Search for the cell housing the specified text and yield its (X, Y) center coordinate. 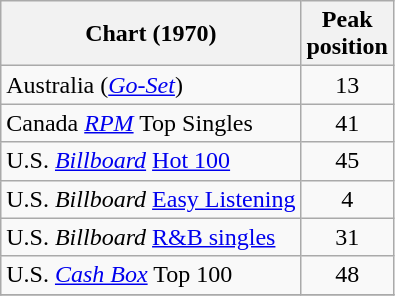
48 (347, 275)
45 (347, 161)
Canada RPM Top Singles (151, 123)
U.S. Billboard Hot 100 (151, 161)
31 (347, 237)
Chart (1970) (151, 34)
U.S. Cash Box Top 100 (151, 275)
13 (347, 85)
4 (347, 199)
U.S. Billboard Easy Listening (151, 199)
41 (347, 123)
Peakposition (347, 34)
U.S. Billboard R&B singles (151, 237)
Australia (Go-Set) (151, 85)
